Scan for the cell matching the given text and deliver its (X, Y) coordinate at center. 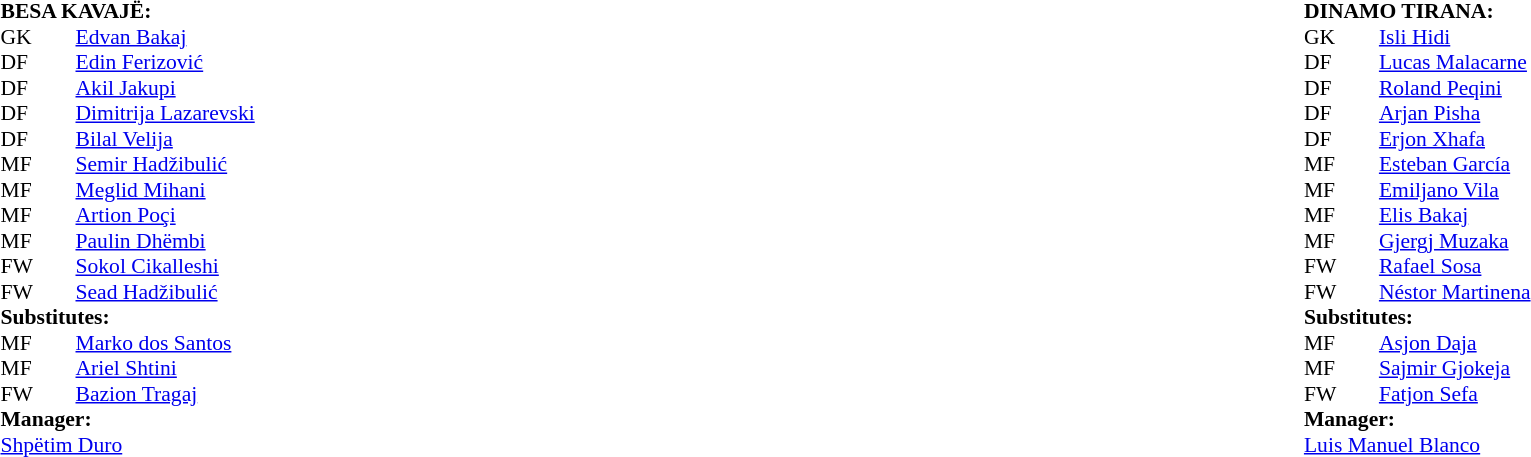
Esteban García (1455, 165)
Meglid Mihani (166, 190)
Elis Bakaj (1455, 215)
Asjon Daja (1455, 343)
Rafael Sosa (1455, 267)
Roland Peqini (1455, 88)
Fatjon Sefa (1455, 394)
Gjergj Muzaka (1455, 241)
Emiljano Vila (1455, 190)
Sead Hadžibulić (166, 292)
Edin Ferizović (166, 63)
Isli Hidi (1455, 37)
Dimitrija Lazarevski (166, 113)
Ariel Shtini (166, 369)
Semir Hadžibulić (166, 165)
Lucas Malacarne (1455, 63)
Paulin Dhëmbi (166, 241)
Marko dos Santos (166, 343)
Sajmir Gjokeja (1455, 369)
Erjon Xhafa (1455, 139)
Sokol Cikalleshi (166, 267)
Akil Jakupi (166, 88)
Arjan Pisha (1455, 113)
Edvan Bakaj (166, 37)
Bazion Tragaj (166, 394)
Bilal Velija (166, 139)
Artion Poçi (166, 215)
Néstor Martinena (1455, 292)
